Extract the (x, y) coordinate from the center of the cell holding the provided text.  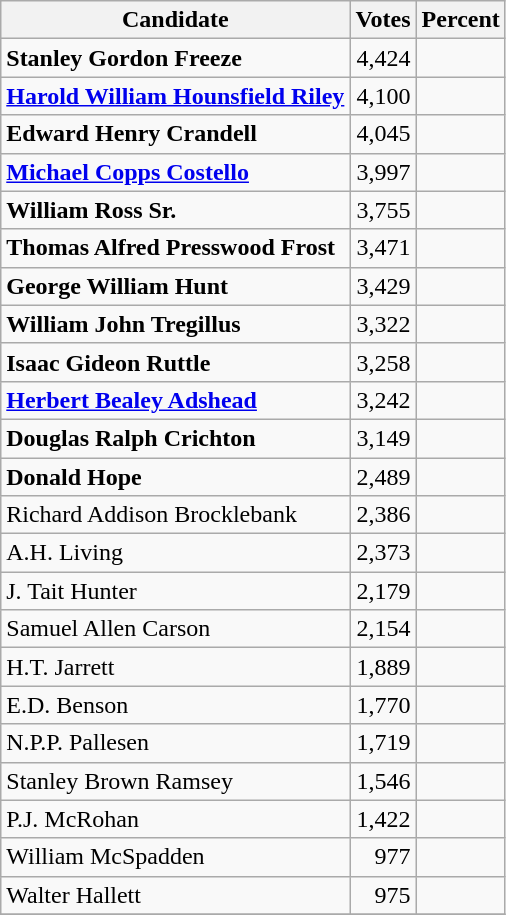
N.P.P. Pallesen (176, 743)
E.D. Benson (176, 705)
Harold William Hounsfield Riley (176, 96)
George William Hunt (176, 286)
1,546 (383, 781)
Douglas Ralph Crichton (176, 438)
Michael Copps Costello (176, 172)
Candidate (176, 20)
3,322 (383, 324)
3,755 (383, 210)
2,489 (383, 477)
Walter Hallett (176, 895)
3,258 (383, 362)
2,386 (383, 515)
2,179 (383, 591)
P.J. McRohan (176, 819)
1,770 (383, 705)
975 (383, 895)
977 (383, 857)
William McSpadden (176, 857)
Donald Hope (176, 477)
3,471 (383, 248)
2,154 (383, 629)
2,373 (383, 553)
Edward Henry Crandell (176, 134)
William John Tregillus (176, 324)
A.H. Living (176, 553)
Samuel Allen Carson (176, 629)
Stanley Gordon Freeze (176, 58)
4,100 (383, 96)
J. Tait Hunter (176, 591)
1,422 (383, 819)
Thomas Alfred Presswood Frost (176, 248)
4,045 (383, 134)
3,242 (383, 400)
3,149 (383, 438)
Herbert Bealey Adshead (176, 400)
William Ross Sr. (176, 210)
Percent (460, 20)
Richard Addison Brocklebank (176, 515)
Votes (383, 20)
3,997 (383, 172)
Stanley Brown Ramsey (176, 781)
H.T. Jarrett (176, 667)
4,424 (383, 58)
3,429 (383, 286)
1,719 (383, 743)
Isaac Gideon Ruttle (176, 362)
1,889 (383, 667)
